Determine the (X, Y) coordinate at the center of the cell enclosing the given text.  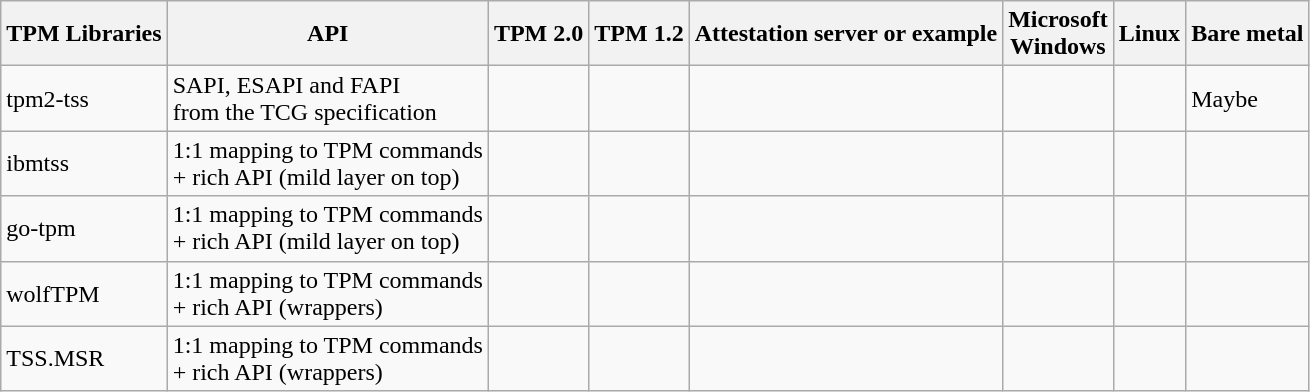
Bare metal (1248, 34)
TPM Libraries (84, 34)
SAPI, ESAPI and FAPIfrom the TCG specification (328, 98)
Linux (1149, 34)
wolfTPM (84, 294)
ibmtss (84, 164)
TPM 2.0 (538, 34)
go-tpm (84, 228)
Maybe (1248, 98)
TSS.MSR (84, 358)
TPM 1.2 (639, 34)
API (328, 34)
Attestation server or example (846, 34)
tpm2-tss (84, 98)
MicrosoftWindows (1058, 34)
